Return the (X, Y) coordinate for the center point of the cell that contains the specified text.  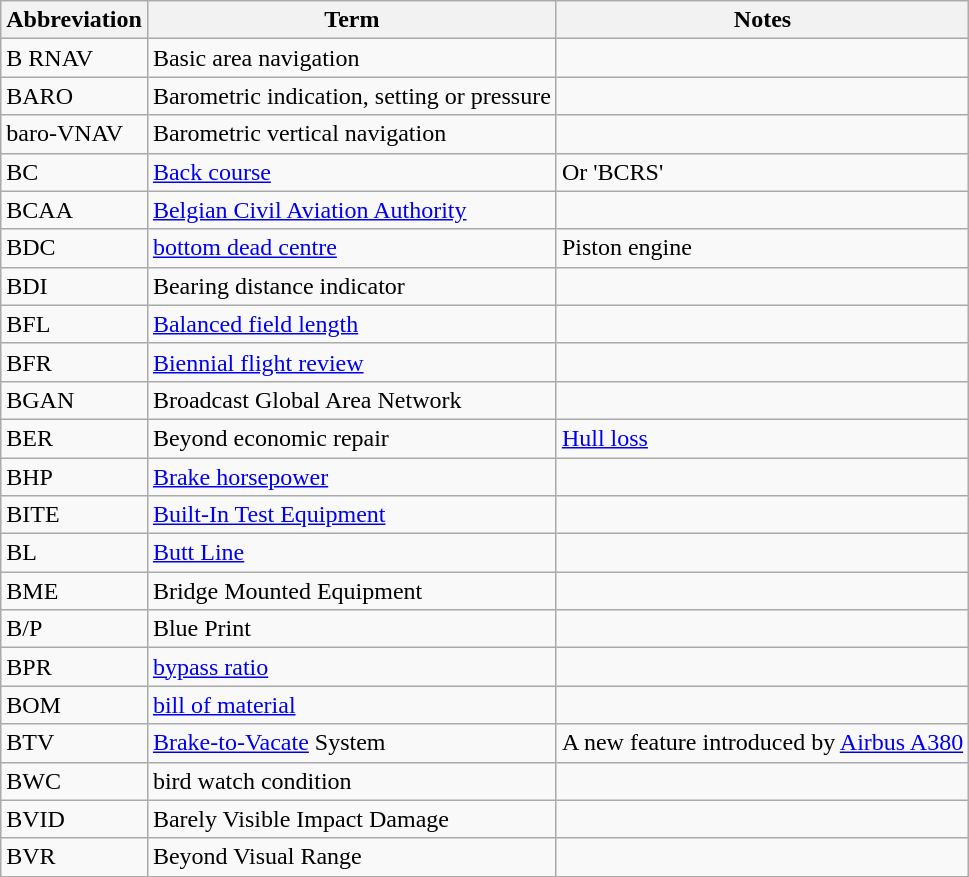
Built-In Test Equipment (352, 515)
Or 'BCRS' (762, 172)
BHP (74, 477)
BITE (74, 515)
Back course (352, 172)
BME (74, 591)
BFR (74, 362)
BPR (74, 667)
BL (74, 553)
Piston engine (762, 248)
Abbreviation (74, 20)
Broadcast Global Area Network (352, 400)
BVID (74, 819)
Blue Print (352, 629)
Term (352, 20)
Brake-to-Vacate System (352, 743)
bypass ratio (352, 667)
BARO (74, 96)
bill of material (352, 705)
Biennial flight review (352, 362)
BDC (74, 248)
Beyond Visual Range (352, 857)
Beyond economic repair (352, 438)
BTV (74, 743)
BWC (74, 781)
Notes (762, 20)
Barometric vertical navigation (352, 134)
Barometric indication, setting or pressure (352, 96)
Barely Visible Impact Damage (352, 819)
B RNAV (74, 58)
BER (74, 438)
Bridge Mounted Equipment (352, 591)
Basic area navigation (352, 58)
B/P (74, 629)
Balanced field length (352, 324)
baro-VNAV (74, 134)
BFL (74, 324)
BDI (74, 286)
bird watch condition (352, 781)
BOM (74, 705)
BC (74, 172)
BGAN (74, 400)
Butt Line (352, 553)
BCAA (74, 210)
Hull loss (762, 438)
A new feature introduced by Airbus A380 (762, 743)
Belgian Civil Aviation Authority (352, 210)
bottom dead centre (352, 248)
BVR (74, 857)
Bearing distance indicator (352, 286)
Brake horsepower (352, 477)
